Locate the cell with the specified text and output its (x, y) center coordinate. 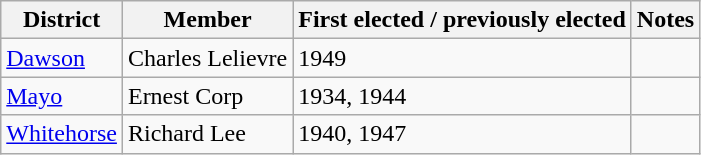
First elected / previously elected (462, 20)
Richard Lee (207, 134)
Ernest Corp (207, 96)
Charles Lelievre (207, 58)
Notes (665, 20)
Dawson (62, 58)
Member (207, 20)
Whitehorse (62, 134)
1934, 1944 (462, 96)
District (62, 20)
Mayo (62, 96)
1949 (462, 58)
1940, 1947 (462, 134)
